Output the (X, Y) coordinate of the center of the cell containing the given text.  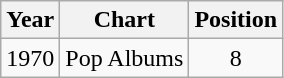
Year (30, 20)
Pop Albums (124, 58)
Chart (124, 20)
1970 (30, 58)
Position (236, 20)
8 (236, 58)
